Extract the (x, y) coordinate from the center of the cell holding the provided text.  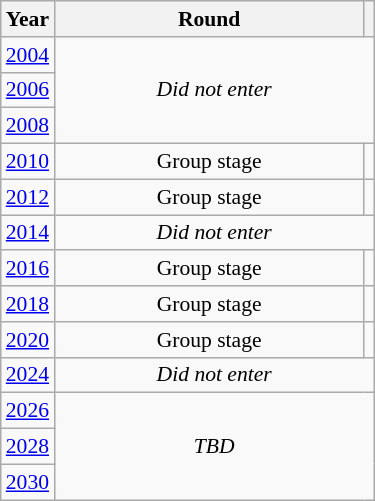
2010 (28, 162)
2016 (28, 269)
TBD (214, 446)
2008 (28, 126)
2020 (28, 340)
Year (28, 19)
2026 (28, 411)
2028 (28, 447)
2018 (28, 304)
2014 (28, 233)
2006 (28, 90)
2012 (28, 197)
2024 (28, 375)
Round (209, 19)
2004 (28, 55)
2030 (28, 482)
